Provide the [X, Y] coordinate of the cell's center where the given text is located.  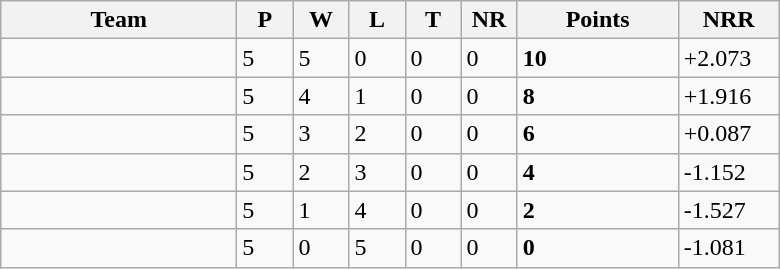
L [377, 20]
P [265, 20]
NR [489, 20]
-1.527 [728, 210]
NRR [728, 20]
+2.073 [728, 58]
8 [598, 96]
W [321, 20]
10 [598, 58]
Team [119, 20]
T [433, 20]
-1.081 [728, 248]
-1.152 [728, 172]
Points [598, 20]
6 [598, 134]
+1.916 [728, 96]
+0.087 [728, 134]
